Extract the [x, y] coordinate from the center of the cell holding the provided text.  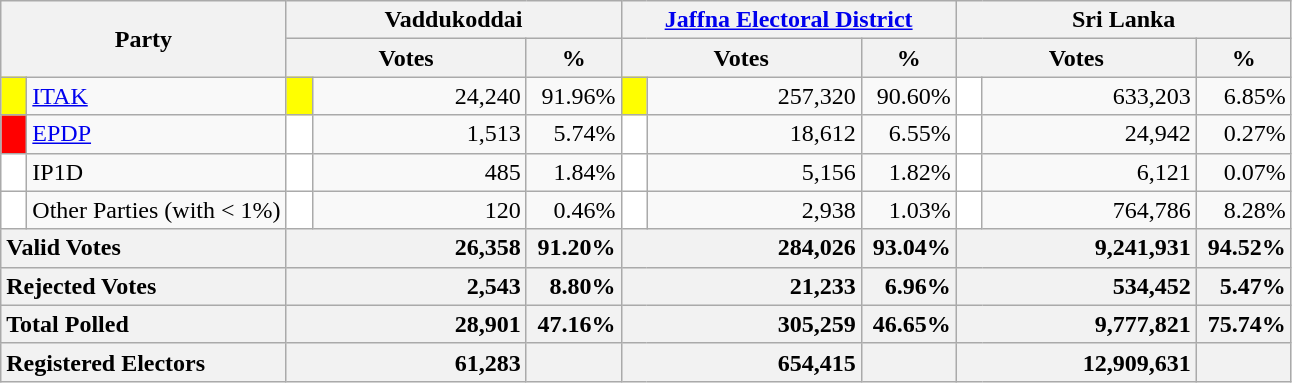
ITAK [156, 96]
Sri Lanka [1124, 20]
61,283 [406, 362]
305,259 [741, 324]
5,156 [754, 172]
28,901 [406, 324]
0.27% [1244, 134]
1.03% [908, 210]
24,942 [1089, 134]
Valid Votes [144, 248]
5.74% [574, 134]
24,240 [419, 96]
47.16% [574, 324]
1.82% [908, 172]
21,233 [741, 286]
284,026 [741, 248]
257,320 [754, 96]
534,452 [1076, 286]
26,358 [406, 248]
6.96% [908, 286]
2,543 [406, 286]
Total Polled [144, 324]
Registered Electors [144, 362]
633,203 [1089, 96]
46.65% [908, 324]
90.60% [908, 96]
2,938 [754, 210]
18,612 [754, 134]
6,121 [1089, 172]
6.55% [908, 134]
8.80% [574, 286]
EPDP [156, 134]
91.96% [574, 96]
12,909,631 [1076, 362]
1.84% [574, 172]
6.85% [1244, 96]
1,513 [419, 134]
0.07% [1244, 172]
Party [144, 39]
8.28% [1244, 210]
Jaffna Electoral District [788, 20]
94.52% [1244, 248]
Other Parties (with < 1%) [156, 210]
5.47% [1244, 286]
485 [419, 172]
93.04% [908, 248]
75.74% [1244, 324]
120 [419, 210]
764,786 [1089, 210]
0.46% [574, 210]
9,777,821 [1076, 324]
9,241,931 [1076, 248]
Vaddukoddai [454, 20]
IP1D [156, 172]
654,415 [741, 362]
Rejected Votes [144, 286]
91.20% [574, 248]
